Return [X, Y] of the center of cell containing provided text 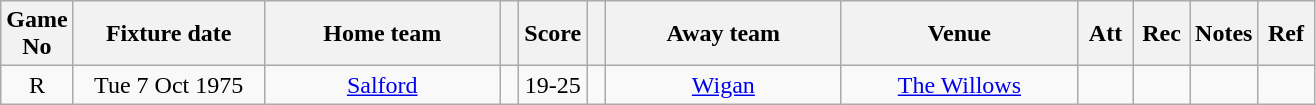
Wigan [723, 85]
Home team [382, 34]
R [37, 85]
Score [553, 34]
Tue 7 Oct 1975 [168, 85]
Ref [1286, 34]
Notes [1224, 34]
Salford [382, 85]
Att [1105, 34]
Rec [1162, 34]
Fixture date [168, 34]
Away team [723, 34]
Game No [37, 34]
Venue [959, 34]
The Willows [959, 85]
19-25 [553, 85]
